Pinpoint the cell where the given text exists, returning its [x, y] midpoint coordinate. 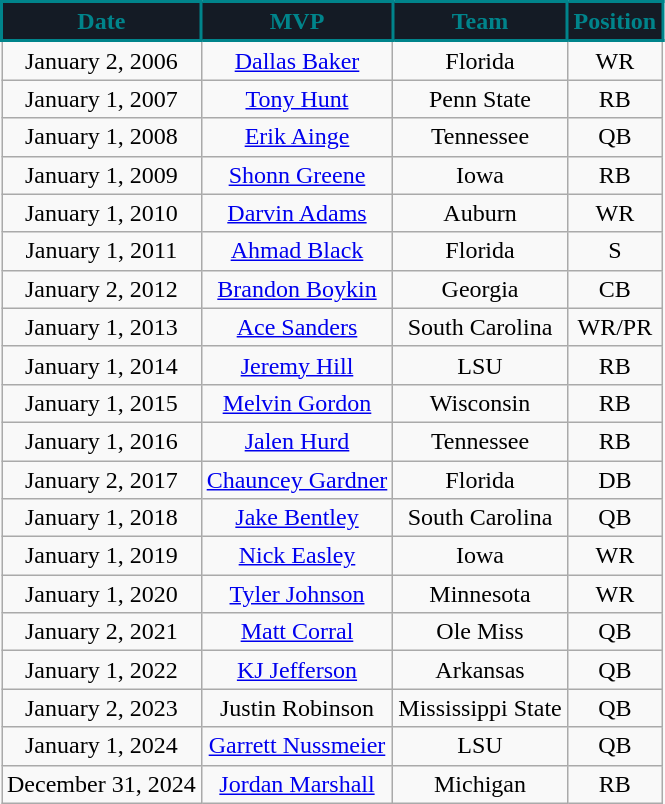
Team [480, 22]
Michigan [480, 784]
Auburn [480, 213]
WR/PR [614, 327]
Tyler Johnson [297, 594]
Ole Miss [480, 632]
Mississippi State [480, 708]
December 31, 2024 [102, 784]
Date [102, 22]
January 2, 2006 [102, 60]
January 2, 2017 [102, 479]
January 1, 2018 [102, 518]
Ace Sanders [297, 327]
January 1, 2019 [102, 556]
Jalen Hurd [297, 441]
Chauncey Gardner [297, 479]
January 1, 2010 [102, 213]
Tony Hunt [297, 99]
January 1, 2022 [102, 670]
Minnesota [480, 594]
January 2, 2021 [102, 632]
Jordan Marshall [297, 784]
January 2, 2012 [102, 289]
January 1, 2009 [102, 175]
January 1, 2015 [102, 403]
January 1, 2014 [102, 365]
S [614, 251]
DB [614, 479]
Garrett Nussmeier [297, 746]
KJ Jefferson [297, 670]
January 1, 2013 [102, 327]
Justin Robinson [297, 708]
Nick Easley [297, 556]
Dallas Baker [297, 60]
MVP [297, 22]
Wisconsin [480, 403]
Penn State [480, 99]
CB [614, 289]
January 1, 2007 [102, 99]
Jeremy Hill [297, 365]
January 1, 2008 [102, 137]
January 2, 2023 [102, 708]
Melvin Gordon [297, 403]
Darvin Adams [297, 213]
Erik Ainge [297, 137]
Matt Corral [297, 632]
January 1, 2024 [102, 746]
Arkansas [480, 670]
January 1, 2011 [102, 251]
Shonn Greene [297, 175]
January 1, 2016 [102, 441]
Georgia [480, 289]
January 1, 2020 [102, 594]
Ahmad Black [297, 251]
Brandon Boykin [297, 289]
Position [614, 22]
Jake Bentley [297, 518]
